Provide the [X, Y] coordinate of the cell's center where the given text is located.  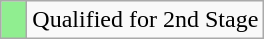
Qualified for 2nd Stage [146, 20]
